Return the (x, y) coordinate for the center point of the cell that contains the specified text.  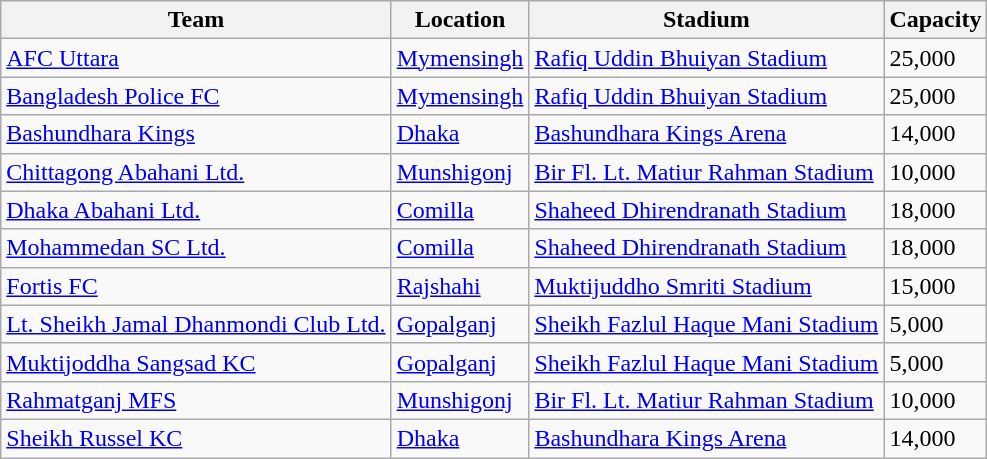
Dhaka Abahani Ltd. (196, 210)
Bashundhara Kings (196, 134)
Stadium (706, 20)
Mohammedan SC Ltd. (196, 248)
AFC Uttara (196, 58)
Location (460, 20)
Team (196, 20)
Bangladesh Police FC (196, 96)
Rajshahi (460, 286)
Chittagong Abahani Ltd. (196, 172)
Muktijuddho Smriti Stadium (706, 286)
Fortis FC (196, 286)
Muktijoddha Sangsad KC (196, 362)
Lt. Sheikh Jamal Dhanmondi Club Ltd. (196, 324)
Rahmatganj MFS (196, 400)
Sheikh Russel KC (196, 438)
15,000 (936, 286)
Capacity (936, 20)
